Scan for the cell matching the given text and deliver its [x, y] coordinate at center. 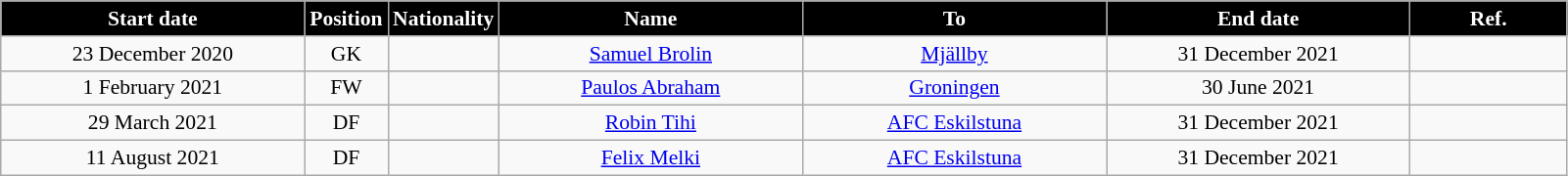
Position [347, 19]
Name [650, 19]
Groningen [954, 88]
To [954, 19]
29 March 2021 [153, 123]
Mjällby [954, 54]
1 February 2021 [153, 88]
11 August 2021 [153, 158]
Paulos Abraham [650, 88]
30 June 2021 [1259, 88]
Start date [153, 19]
23 December 2020 [153, 54]
Nationality [443, 19]
Ref. [1489, 19]
Robin Tihi [650, 123]
Samuel Brolin [650, 54]
GK [347, 54]
FW [347, 88]
Felix Melki [650, 158]
End date [1259, 19]
